Find where the given text appears and provide that cell's center as (X, Y) coordinate. 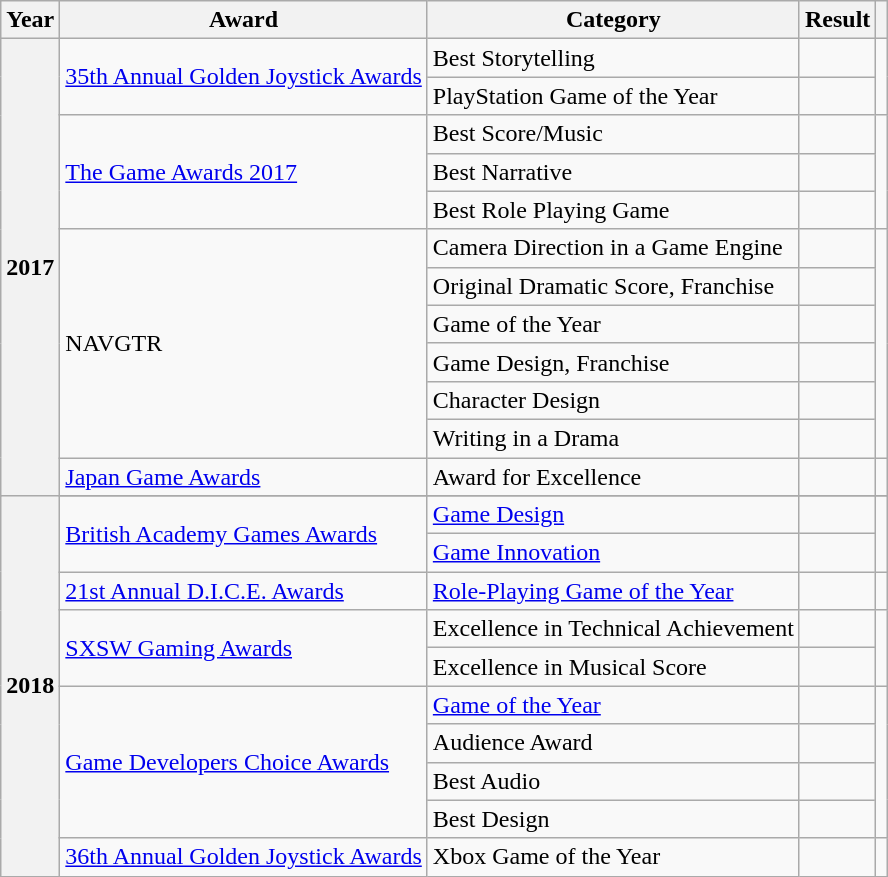
Best Role Playing Game (613, 210)
NAVGTR (244, 343)
35th Annual Golden Joystick Awards (244, 77)
Excellence in Musical Score (613, 667)
Original Dramatic Score, Franchise (613, 286)
21st Annual D.I.C.E. Awards (244, 591)
Character Design (613, 400)
Best Audio (613, 781)
Award (244, 20)
Best Design (613, 819)
Best Narrative (613, 172)
PlayStation Game of the Year (613, 96)
Japan Game Awards (244, 477)
Game Innovation (613, 553)
Game Developers Choice Awards (244, 762)
Best Storytelling (613, 58)
Game Design (613, 515)
Game Design, Franchise (613, 362)
2018 (30, 686)
Year (30, 20)
The Game Awards 2017 (244, 172)
Excellence in Technical Achievement (613, 629)
SXSW Gaming Awards (244, 648)
36th Annual Golden Joystick Awards (244, 857)
Role-Playing Game of the Year (613, 591)
Best Score/Music (613, 134)
Writing in a Drama (613, 438)
Award for Excellence (613, 477)
Result (837, 20)
Category (613, 20)
Audience Award (613, 743)
Xbox Game of the Year (613, 857)
2017 (30, 268)
Camera Direction in a Game Engine (613, 248)
British Academy Games Awards (244, 534)
